Search for the cell housing the specified text and yield its (X, Y) center coordinate. 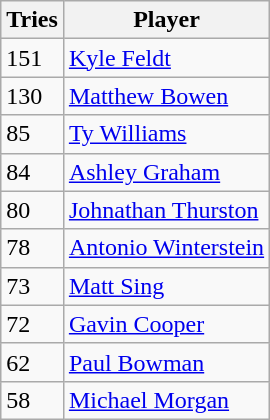
130 (32, 96)
Ty Williams (166, 134)
80 (32, 210)
Johnathan Thurston (166, 210)
Matt Sing (166, 286)
Matthew Bowen (166, 96)
72 (32, 324)
Tries (32, 20)
62 (32, 362)
58 (32, 400)
Paul Bowman (166, 362)
78 (32, 248)
Michael Morgan (166, 400)
Ashley Graham (166, 172)
73 (32, 286)
Gavin Cooper (166, 324)
Kyle Feldt (166, 58)
Antonio Winterstein (166, 248)
84 (32, 172)
85 (32, 134)
Player (166, 20)
151 (32, 58)
